Determine the [x, y] coordinate at the center of the cell enclosing the given text.  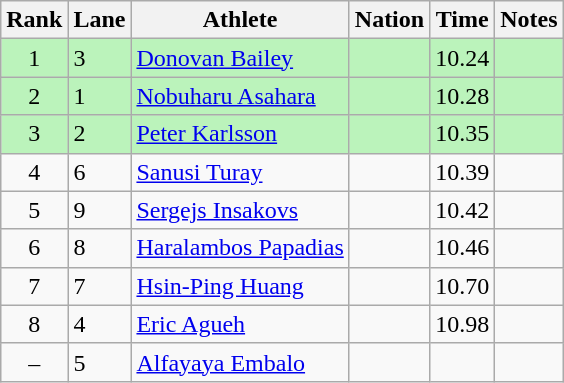
10.28 [462, 96]
Time [462, 20]
10.70 [462, 286]
Donovan Bailey [240, 58]
10.46 [462, 248]
– [34, 362]
Lane [100, 20]
Notes [529, 20]
Sanusi Turay [240, 172]
10.35 [462, 134]
Eric Agueh [240, 324]
Hsin-Ping Huang [240, 286]
10.39 [462, 172]
Athlete [240, 20]
Nobuharu Asahara [240, 96]
9 [100, 210]
10.42 [462, 210]
Sergejs Insakovs [240, 210]
10.98 [462, 324]
Peter Karlsson [240, 134]
Rank [34, 20]
10.24 [462, 58]
Nation [389, 20]
Haralambos Papadias [240, 248]
Alfayaya Embalo [240, 362]
